Locate the cell with the specified text and output its [X, Y] center coordinate. 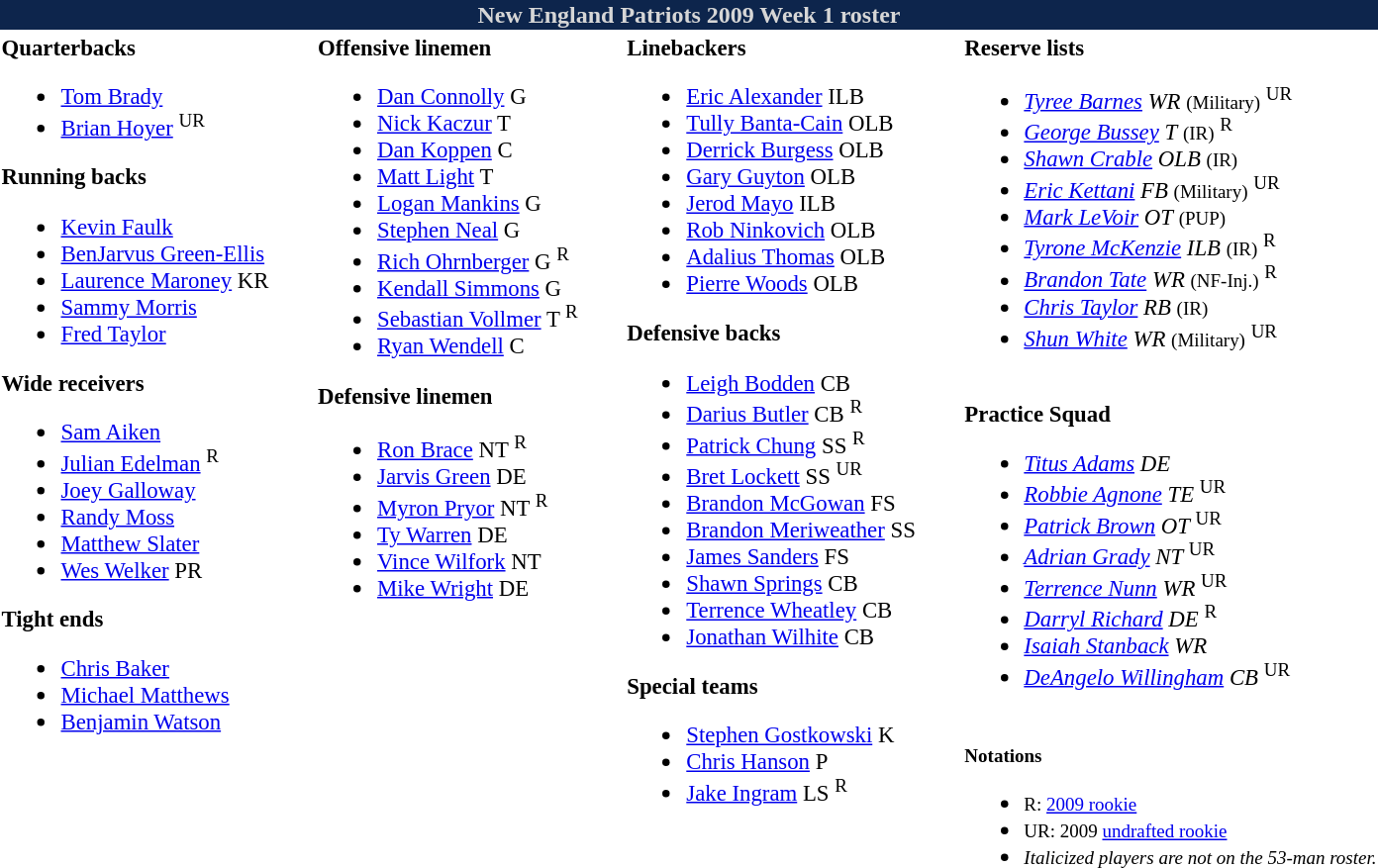
New England Patriots 2009 Week 1 roster [689, 15]
